Extract the [x, y] coordinate from the center of the cell holding the provided text.  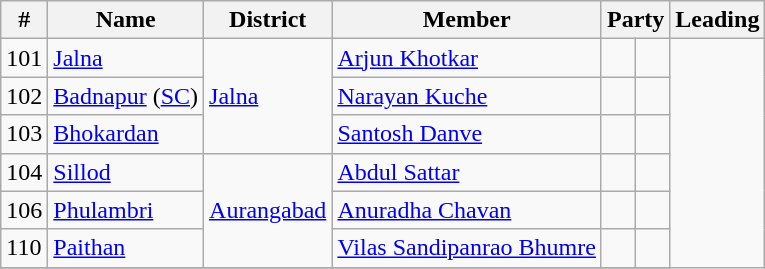
Anuradha Chavan [467, 210]
Narayan Kuche [467, 96]
# [24, 20]
Arjun Khotkar [467, 58]
Badnapur (SC) [126, 96]
Leading [718, 20]
102 [24, 96]
Phulambri [126, 210]
110 [24, 248]
Bhokardan [126, 134]
Name [126, 20]
106 [24, 210]
103 [24, 134]
101 [24, 58]
104 [24, 172]
Party [635, 20]
Member [467, 20]
Paithan [126, 248]
Sillod [126, 172]
District [268, 20]
Santosh Danve [467, 134]
Aurangabad [268, 210]
Vilas Sandipanrao Bhumre [467, 248]
Abdul Sattar [467, 172]
